Determine the [X, Y] coordinate at the center of the cell enclosing the given text.  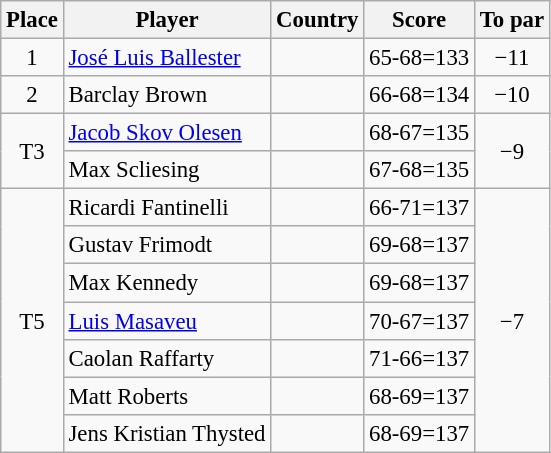
Jens Kristian Thysted [167, 433]
67-68=135 [420, 170]
Luis Masaveu [167, 321]
65-68=133 [420, 58]
Country [318, 20]
Score [420, 20]
Player [167, 20]
Max Kennedy [167, 283]
2 [32, 95]
Jacob Skov Olesen [167, 133]
T5 [32, 320]
Place [32, 20]
Ricardi Fantinelli [167, 208]
−11 [512, 58]
66-71=137 [420, 208]
68-67=135 [420, 133]
José Luis Ballester [167, 58]
−9 [512, 152]
Matt Roberts [167, 396]
Max Scliesing [167, 170]
To par [512, 20]
66-68=134 [420, 95]
Barclay Brown [167, 95]
70-67=137 [420, 321]
1 [32, 58]
−10 [512, 95]
T3 [32, 152]
−7 [512, 320]
71-66=137 [420, 358]
Gustav Frimodt [167, 245]
Caolan Raffarty [167, 358]
